Scan for the cell matching the given text and deliver its (X, Y) coordinate at center. 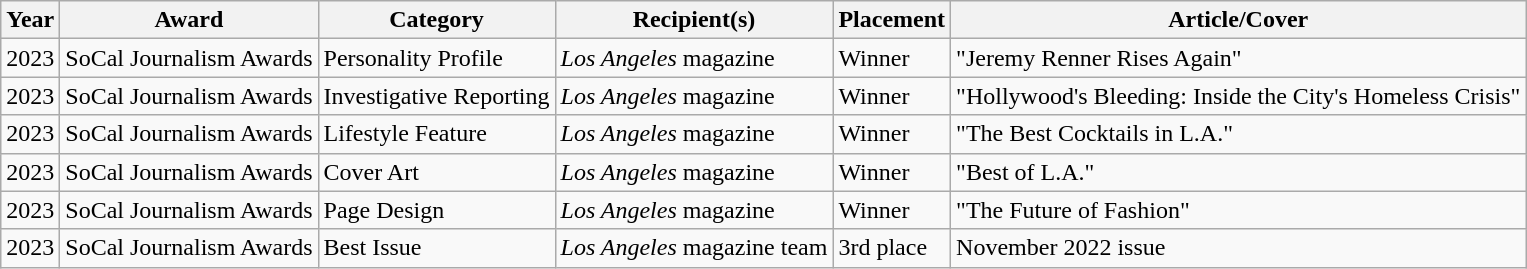
Personality Profile (436, 58)
Page Design (436, 210)
Recipient(s) (694, 20)
Award (189, 20)
November 2022 issue (1238, 248)
"Hollywood's Bleeding: Inside the City's Homeless Crisis" (1238, 96)
"Best of L.A." (1238, 172)
Cover Art (436, 172)
Year (30, 20)
Los Angeles magazine team (694, 248)
Category (436, 20)
3rd place (892, 248)
"Jeremy Renner Rises Again" (1238, 58)
Investigative Reporting (436, 96)
Lifestyle Feature (436, 134)
Best Issue (436, 248)
"The Future of Fashion" (1238, 210)
Article/Cover (1238, 20)
"The Best Cocktails in L.A." (1238, 134)
Placement (892, 20)
